Return [X, Y] of the center of cell containing provided text 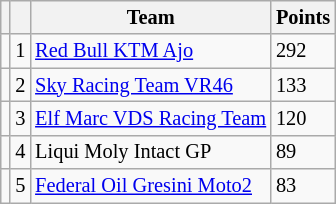
3 [20, 118]
Liqui Moly Intact GP [150, 152]
1 [20, 51]
292 [303, 51]
89 [303, 152]
4 [20, 152]
Team [150, 17]
133 [303, 85]
Red Bull KTM Ajo [150, 51]
Sky Racing Team VR46 [150, 85]
Elf Marc VDS Racing Team [150, 118]
Points [303, 17]
83 [303, 186]
120 [303, 118]
Federal Oil Gresini Moto2 [150, 186]
2 [20, 85]
5 [20, 186]
